Provide the (x, y) coordinate of the cell's center where the given text is located.  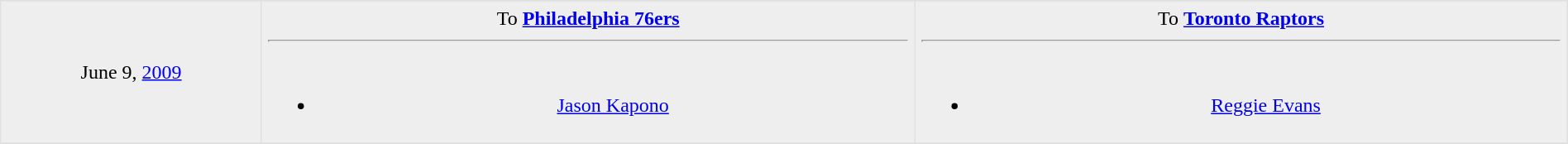
To Toronto RaptorsReggie Evans (1241, 72)
To Philadelphia 76ersJason Kapono (587, 72)
June 9, 2009 (131, 72)
